Output the (X, Y) coordinate of the center of the cell containing the given text.  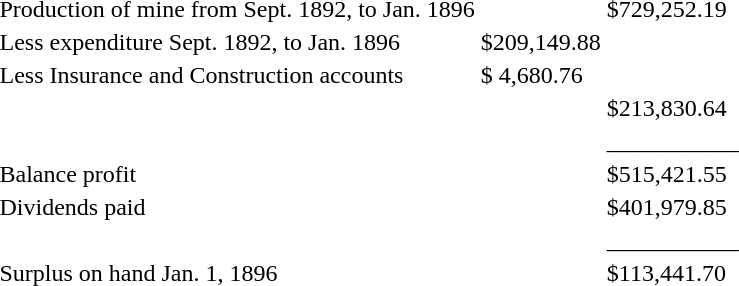
$209,149.88 (540, 42)
$ 4,680.76 (540, 75)
